Capture the cell that displays the provided text and extract its (X, Y) central coordinate. 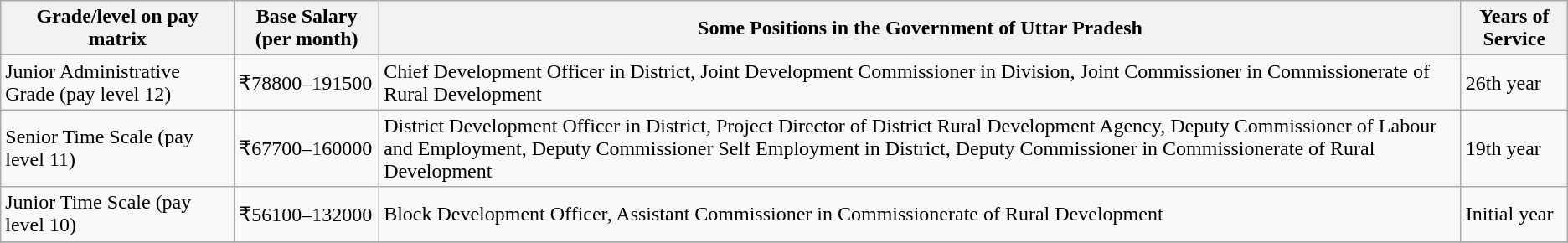
Chief Development Officer in District, Joint Development Commissioner in Division, Joint Commissioner in Commissionerate of Rural Development (921, 82)
Grade/level on pay matrix (117, 28)
₹56100–132000 (307, 215)
₹67700–160000 (307, 148)
26th year (1514, 82)
Years of Service (1514, 28)
Block Development Officer, Assistant Commissioner in Commissionerate of Rural Development (921, 215)
Junior Administrative Grade (pay level 12) (117, 82)
Base Salary (per month) (307, 28)
Some Positions in the Government of Uttar Pradesh (921, 28)
₹78800–191500 (307, 82)
19th year (1514, 148)
Initial year (1514, 215)
Senior Time Scale (pay level 11) (117, 148)
Junior Time Scale (pay level 10) (117, 215)
